From the cell containing the given text, extract its center point as (X, Y) coordinate. 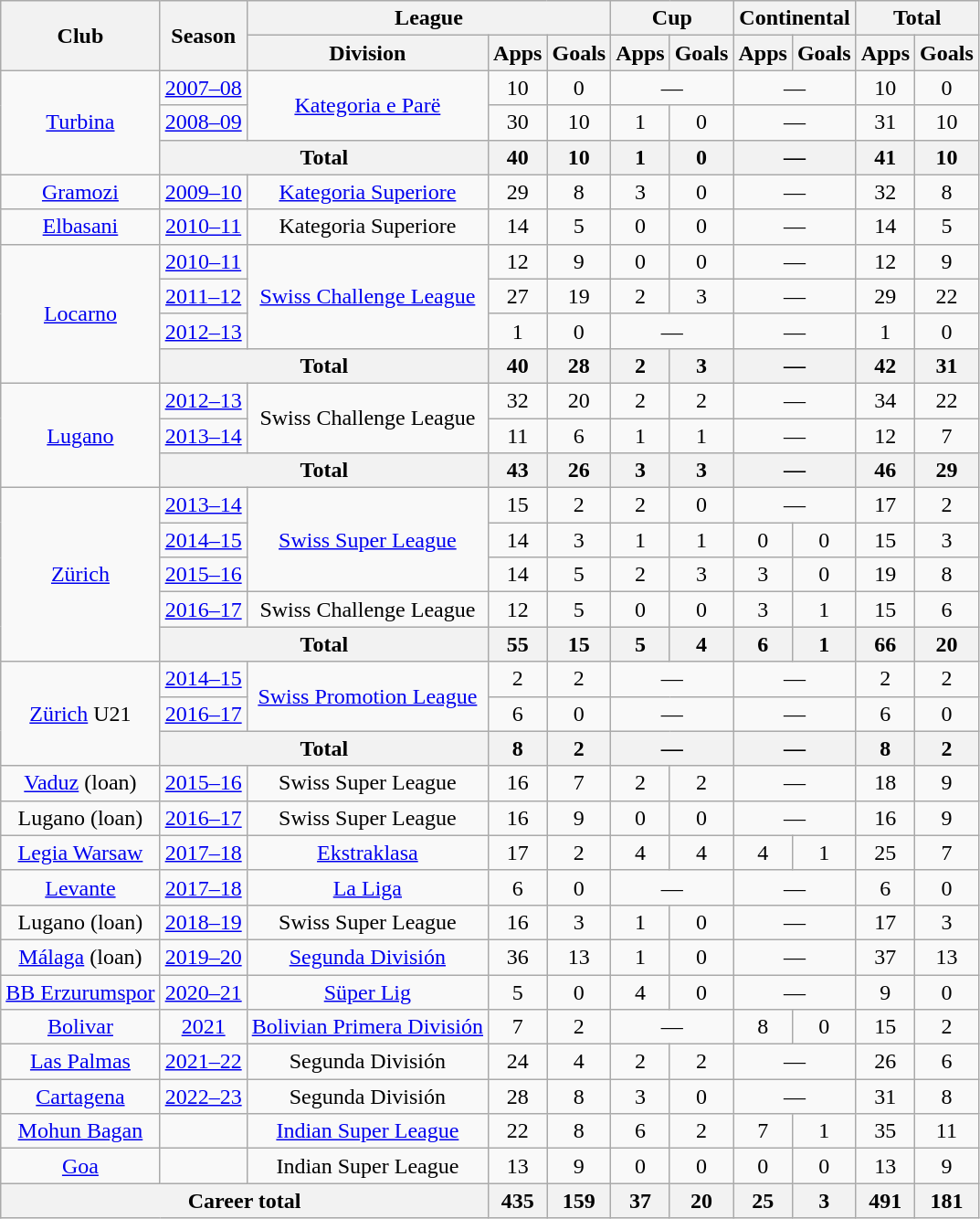
2021 (203, 1027)
Goa (80, 1166)
Elbasani (80, 227)
League (429, 18)
Cup (672, 18)
Vaduz (loan) (80, 783)
Las Palmas (80, 1062)
BB Erzurumspor (80, 991)
Season (203, 36)
2009–10 (203, 192)
Continental (795, 18)
46 (885, 471)
34 (885, 400)
Levante (80, 887)
18 (885, 783)
Career total (245, 1201)
2022–23 (203, 1097)
30 (518, 122)
491 (885, 1201)
2019–20 (203, 957)
66 (885, 644)
Lugano (80, 435)
Gramozi (80, 192)
43 (518, 471)
2018–19 (203, 922)
41 (885, 157)
Mohun Bagan (80, 1131)
435 (518, 1201)
2020–21 (203, 991)
Locarno (80, 313)
La Liga (367, 887)
Ekstraklasa (367, 853)
Bolivian Primera División (367, 1027)
Club (80, 36)
Cartagena (80, 1097)
2011–12 (203, 296)
27 (518, 296)
Swiss Promotion League (367, 696)
42 (885, 366)
24 (518, 1062)
Zürich (80, 575)
Turbina (80, 122)
Legia Warsaw (80, 853)
Málaga (loan) (80, 957)
Division (367, 53)
55 (518, 644)
35 (885, 1131)
Bolivar (80, 1027)
Süper Lig (367, 991)
159 (579, 1201)
Kategoria e Parë (367, 105)
Zürich U21 (80, 714)
2021–22 (203, 1062)
181 (947, 1201)
2008–09 (203, 122)
2007–08 (203, 88)
36 (518, 957)
